Detect which cell encompasses the target text, then output its (x, y) center coordinate. 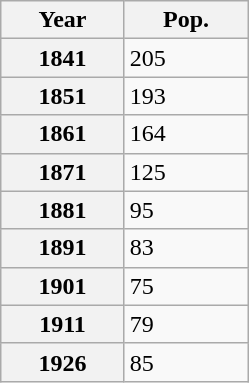
Year (63, 20)
1891 (63, 248)
1871 (63, 172)
1851 (63, 96)
1841 (63, 58)
1881 (63, 210)
1911 (63, 324)
Pop. (186, 20)
205 (186, 58)
164 (186, 134)
75 (186, 286)
125 (186, 172)
193 (186, 96)
1901 (63, 286)
1926 (63, 362)
1861 (63, 134)
85 (186, 362)
79 (186, 324)
95 (186, 210)
83 (186, 248)
